Capture the cell that displays the provided text and extract its [x, y] central coordinate. 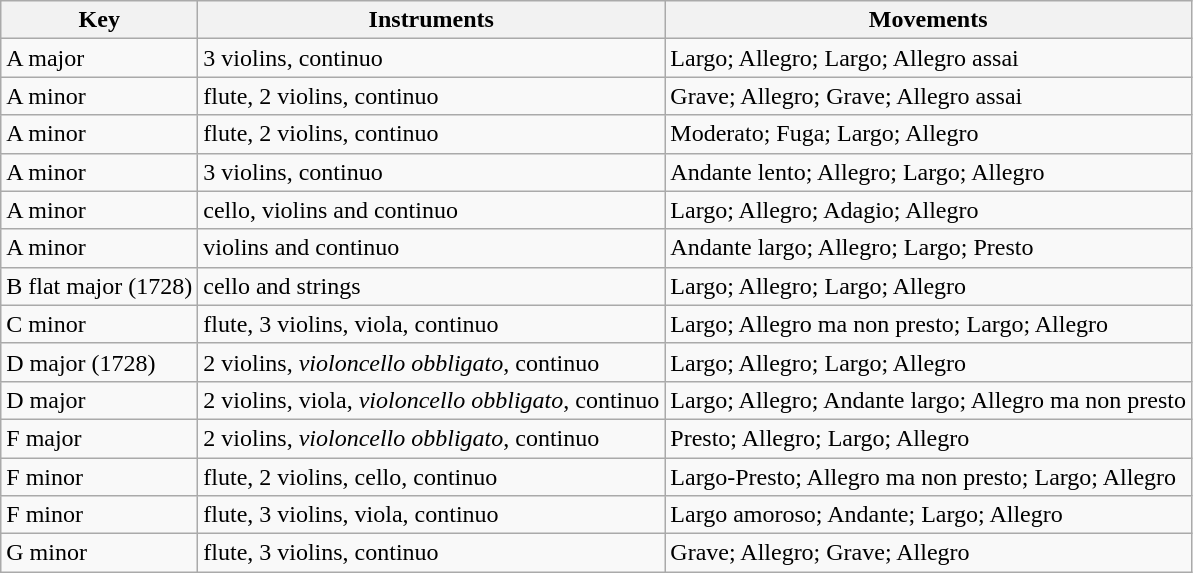
D major [100, 400]
Largo; Allegro; Andante largo; Allegro ma non presto [928, 400]
2 violins, viola, violoncello obbligato, continuo [432, 400]
Grave; Allegro; Grave; Allegro assai [928, 96]
Largo amoroso; Andante; Largo; Allegro [928, 515]
Instruments [432, 20]
flute, 3 violins, continuo [432, 553]
Largo; Allegro; Largo; Allegro assai [928, 58]
cello, violins and continuo [432, 210]
A major [100, 58]
G minor [100, 553]
Largo; Allegro; Adagio; Allegro [928, 210]
B flat major (1728) [100, 286]
D major (1728) [100, 362]
C minor [100, 324]
F major [100, 438]
Presto; Allegro; Largo; Allegro [928, 438]
Andante lento; Allegro; Largo; Allegro [928, 172]
flute, 2 violins, cello, continuo [432, 477]
Largo-Presto; Allegro ma non presto; Largo; Allegro [928, 477]
Moderato; Fuga; Largo; Allegro [928, 134]
Key [100, 20]
Grave; Allegro; Grave; Allegro [928, 553]
Andante largo; Allegro; Largo; Presto [928, 248]
violins and continuo [432, 248]
Largo; Allegro ma non presto; Largo; Allegro [928, 324]
cello and strings [432, 286]
Movements [928, 20]
